Detect which cell encompasses the target text, then output its (x, y) center coordinate. 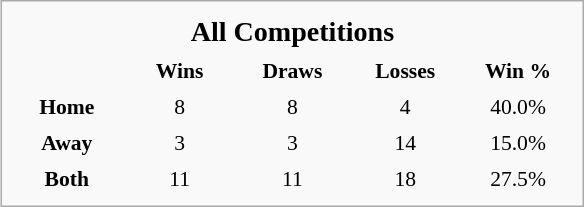
All Competitions (292, 31)
Draws (292, 71)
Wins (180, 71)
40.0% (518, 107)
Home (66, 107)
15.0% (518, 143)
18 (406, 179)
14 (406, 143)
27.5% (518, 179)
Away (66, 143)
Both (66, 179)
Win % (518, 71)
Losses (406, 71)
4 (406, 107)
